For the text-containing cell, return its midpoint in [X, Y] coordinate format. 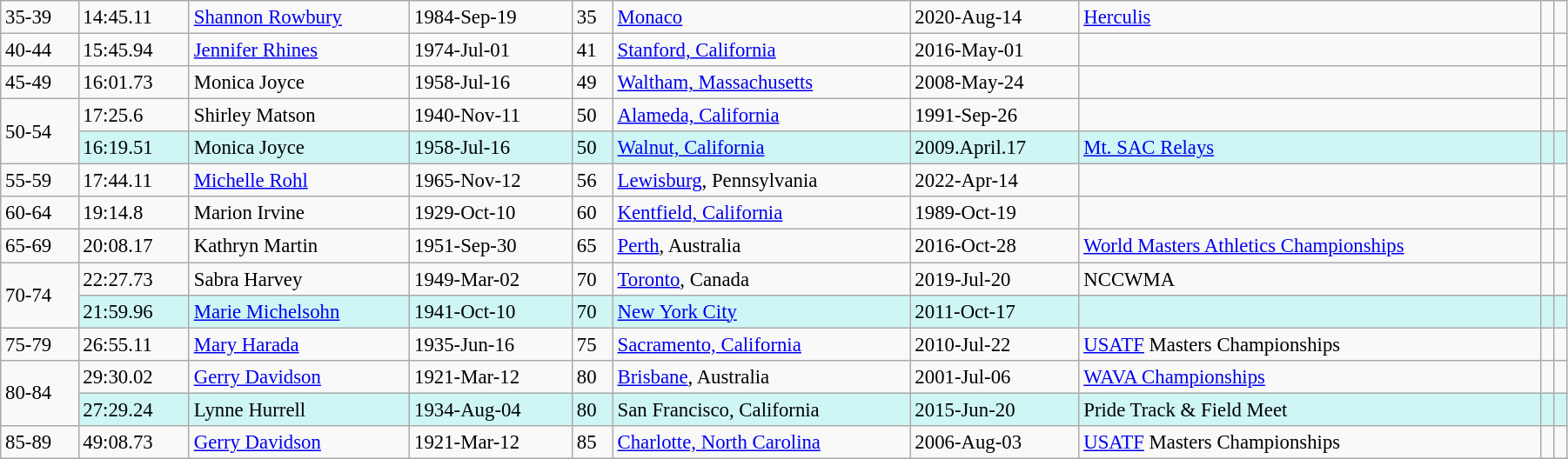
19:14.8 [134, 213]
Monaco [761, 17]
35-39 [40, 17]
Lynne Hurrell [299, 409]
2001-Jul-06 [995, 376]
16:19.51 [134, 148]
55-59 [40, 181]
16:01.73 [134, 83]
2008-May-24 [995, 83]
17:25.6 [134, 116]
Herculis [1310, 17]
Shannon Rowbury [299, 17]
Kentfield, California [761, 213]
Walnut, California [761, 148]
45-49 [40, 83]
1974-Jul-01 [491, 50]
1929-Oct-10 [491, 213]
75 [592, 344]
Jennifer Rhines [299, 50]
WAVA Championships [1310, 376]
Stanford, California [761, 50]
Marion Irvine [299, 213]
2011-Oct-17 [995, 311]
1934-Aug-04 [491, 409]
1965-Nov-12 [491, 181]
40-44 [40, 50]
NCCWMA [1310, 279]
22:27.73 [134, 279]
14:45.11 [134, 17]
17:44.11 [134, 181]
1984-Sep-19 [491, 17]
65-69 [40, 246]
50-54 [40, 132]
85 [592, 442]
Toronto, Canada [761, 279]
Sacramento, California [761, 344]
85-89 [40, 442]
2015-Jun-20 [995, 409]
Shirley Matson [299, 116]
2019-Jul-20 [995, 279]
70-74 [40, 296]
San Francisco, California [761, 409]
49 [592, 83]
Alameda, California [761, 116]
60-64 [40, 213]
Sabra Harvey [299, 279]
41 [592, 50]
1935-Jun-16 [491, 344]
20:08.17 [134, 246]
65 [592, 246]
Pride Track & Field Meet [1310, 409]
2006-Aug-03 [995, 442]
26:55.11 [134, 344]
2020-Aug-14 [995, 17]
Lewisburg, Pennsylvania [761, 181]
21:59.96 [134, 311]
29:30.02 [134, 376]
Marie Michelsohn [299, 311]
60 [592, 213]
15:45.94 [134, 50]
2009.April.17 [995, 148]
Waltham, Massachusetts [761, 83]
49:08.73 [134, 442]
Michelle Rohl [299, 181]
Brisbane, Australia [761, 376]
1941-Oct-10 [491, 311]
2010-Jul-22 [995, 344]
35 [592, 17]
2016-Oct-28 [995, 246]
2022-Apr-14 [995, 181]
Perth, Australia [761, 246]
1991-Sep-26 [995, 116]
1949-Mar-02 [491, 279]
1951-Sep-30 [491, 246]
1940-Nov-11 [491, 116]
27:29.24 [134, 409]
Mary Harada [299, 344]
Charlotte, North Carolina [761, 442]
56 [592, 181]
Mt. SAC Relays [1310, 148]
2016-May-01 [995, 50]
Kathryn Martin [299, 246]
1989-Oct-19 [995, 213]
75-79 [40, 344]
World Masters Athletics Championships [1310, 246]
New York City [761, 311]
80-84 [40, 393]
